Provide the (X, Y) coordinate of the cell's center where the given text is located.  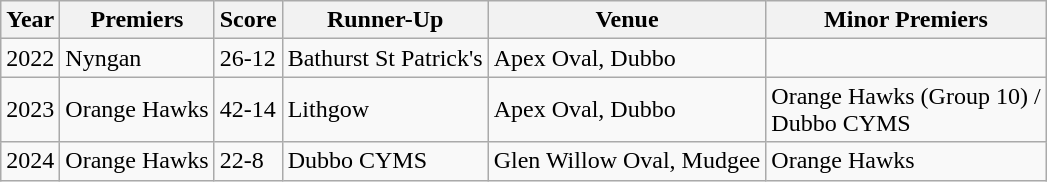
2024 (30, 161)
2023 (30, 110)
Dubbo CYMS (385, 161)
Premiers (137, 20)
Venue (627, 20)
26-12 (248, 58)
Score (248, 20)
22-8 (248, 161)
Glen Willow Oval, Mudgee (627, 161)
Runner-Up (385, 20)
Year (30, 20)
Orange Hawks (Group 10) / Dubbo CYMS (906, 110)
Lithgow (385, 110)
Bathurst St Patrick's (385, 58)
2022 (30, 58)
Minor Premiers (906, 20)
Nyngan (137, 58)
42-14 (248, 110)
